From the cell containing the given text, extract its center point as [x, y] coordinate. 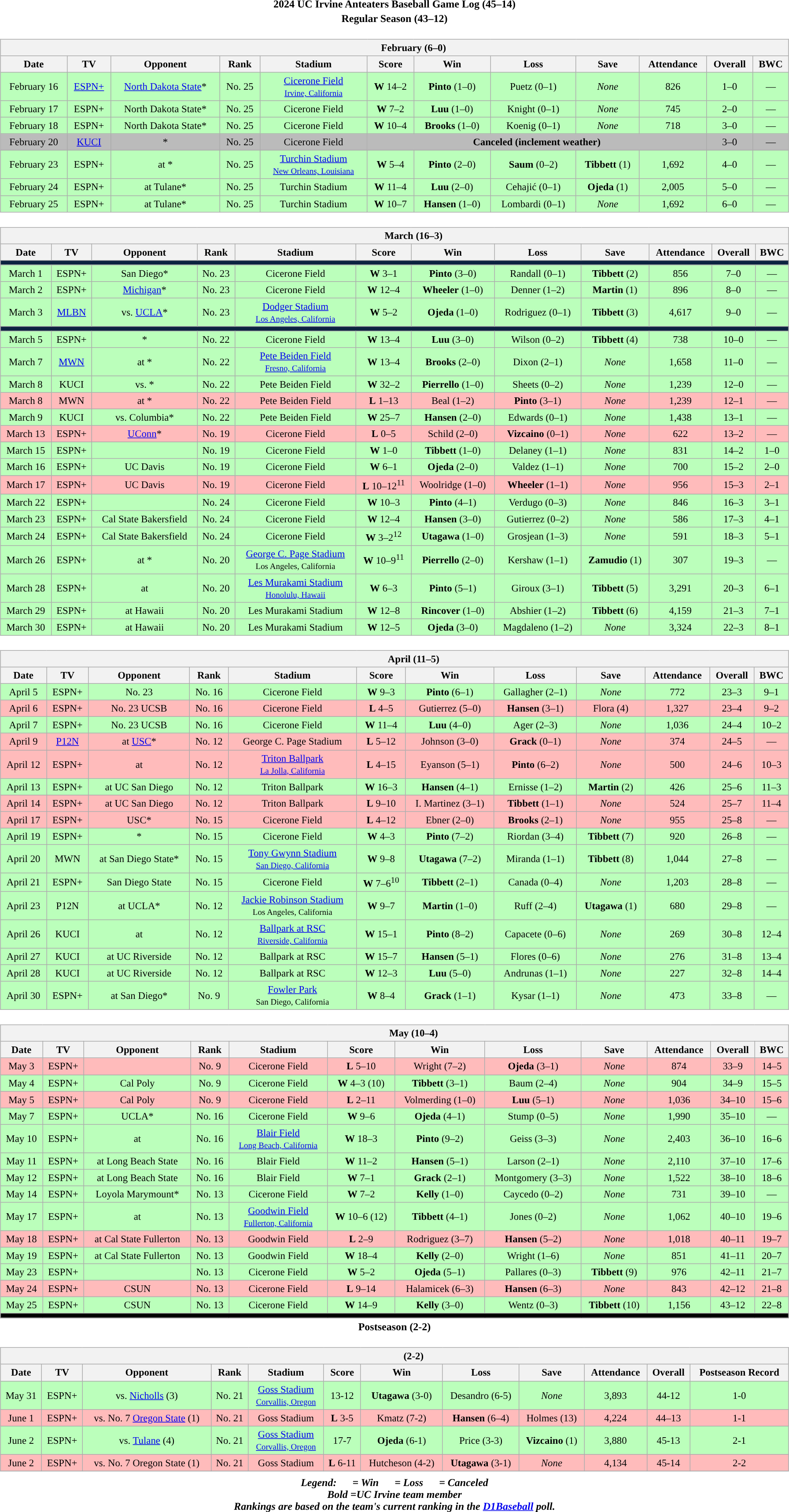
Larson (2–1) [533, 1161]
Pinto (6–1) [450, 692]
40–10 [733, 1216]
San Diego* [144, 273]
Miranda (1–1) [535, 859]
Tibbett (2) [615, 273]
Desandro (6-5) [481, 1395]
Tibbett (2–1) [450, 882]
680 [677, 906]
307 [681, 560]
12–0 [734, 384]
Grosjean (1–3) [538, 536]
February 16 [34, 86]
Schild (2–0) [453, 434]
30–8 [732, 934]
May 7 [22, 1116]
524 [677, 803]
42–12 [733, 1289]
Michigan* [144, 290]
Andrunas (1–1) [535, 973]
W 14–9 [361, 1305]
Brooks (1–0) [452, 126]
Flores (0–6) [535, 957]
Tibbett (9) [614, 1272]
March 30 [26, 627]
May 23 [22, 1272]
29–8 [732, 906]
Hansen (6–3) [533, 1289]
4–0 [730, 165]
May 24 [22, 1289]
956 [681, 484]
18–6 [771, 1178]
April 27 [24, 957]
Pinto (7–2) [450, 836]
745 [673, 109]
Pinto (4–1) [453, 502]
426 [677, 787]
Valdez (1–1) [538, 467]
Les Murakami StadiumHonolulu, Hawaii [295, 588]
Vizcaino (0–1) [538, 434]
Ebner (2–0) [450, 820]
13–1 [734, 418]
vs. Columbia* [144, 418]
May 14 [22, 1194]
USC* [139, 820]
25–6 [732, 787]
10–0 [734, 339]
February (6–0) [394, 48]
31–8 [732, 957]
March 26 [26, 560]
Wright (7–2) [439, 1066]
April 14 [24, 803]
Knight (0–1) [534, 109]
Verdugo (0–3) [538, 502]
2,403 [679, 1139]
Tibbett (3) [615, 312]
Abshier (1–2) [538, 611]
13–4 [771, 957]
Cicerone FieldIrvine, California [313, 86]
Luu (5–0) [450, 973]
Kelly (3–0) [439, 1305]
February 20 [34, 142]
May 4 [22, 1083]
Hansen (2–0) [453, 418]
Pinto (3–0) [453, 273]
March (16–3) [394, 235]
904 [679, 1083]
W 14–2 [391, 86]
17–3 [734, 519]
Pierrello (2–0) [453, 560]
Triton BallparkLa Jolla, California [292, 764]
W 18–3 [361, 1139]
May 10 [22, 1139]
February 24 [34, 187]
Martin (1) [615, 290]
February 18 [34, 126]
UCLA* [137, 1116]
May 19 [22, 1255]
22–8 [771, 1305]
14–2 [734, 451]
Tibbett (8) [610, 859]
1,658 [681, 362]
Luu (2–0) [452, 187]
24–5 [732, 741]
April 12 [24, 764]
Rincover (1–0) [453, 611]
Johnson (3–0) [450, 741]
8–1 [772, 627]
Grack (0–1) [535, 741]
Ager (2–3) [535, 725]
L 2–11 [361, 1100]
March 28 [26, 588]
March 5 [26, 339]
Montgomery (3–3) [533, 1178]
Blair FieldLong Beach, California [278, 1139]
Loyola Marymount* [137, 1194]
Caycedo (0–2) [533, 1194]
826 [673, 86]
2,110 [679, 1161]
Tibbett (3–1) [439, 1083]
Rodriguez (0–1) [538, 312]
Utagawa (1–0) [453, 536]
Flora (4) [610, 708]
16–3 [734, 502]
W 9–7 [381, 906]
W 12–8 [384, 611]
Kysar (1–1) [535, 995]
Ojeda (4–1) [439, 1116]
Denner (1–2) [538, 290]
33–9 [733, 1066]
17-7 [342, 1440]
L 4–12 [381, 820]
at San Diego State* [139, 859]
L 5–10 [361, 1066]
March 15 [26, 451]
February 17 [34, 109]
22–3 [734, 627]
Dodger StadiumLos Angeles, California [295, 312]
Kmatz (7-2) [402, 1418]
Lombardi (0–1) [534, 204]
Delaney (1–1) [538, 451]
227 [677, 973]
4,617 [681, 312]
500 [677, 764]
Riordan (3–4) [535, 836]
May 18 [22, 1239]
27–8 [732, 859]
W 11–2 [361, 1161]
591 [681, 536]
Geiss (3–3) [533, 1139]
Wilson (0–2) [538, 339]
Zamudio (1) [615, 560]
Utagawa (1) [610, 906]
March 16 [26, 467]
Pinto (9–2) [439, 1139]
Martin (1–0) [450, 906]
W 32–2 [384, 384]
6–1 [772, 588]
28–8 [732, 882]
Ernisse (1–2) [535, 787]
2,005 [673, 187]
43–12 [733, 1305]
Tibbett (1–0) [453, 451]
April 26 [24, 934]
3–1 [772, 502]
35–10 [733, 1116]
Vizcaino (1) [552, 1440]
May (10–4) [394, 1033]
Ojeda (5–1) [439, 1272]
9–1 [771, 692]
Wheeler (1–0) [453, 290]
Luu (4–0) [450, 725]
Baum (2–4) [533, 1083]
March 29 [26, 611]
W 9–3 [381, 692]
6–0 [730, 204]
851 [679, 1255]
April 21 [24, 882]
8–0 [734, 290]
586 [681, 519]
Gutierrez (0–2) [538, 519]
W 10–6 (12) [361, 1216]
March 2 [26, 290]
2–1 [772, 484]
Canceled (inclement weather) [537, 142]
W 16–3 [381, 787]
April 20 [24, 859]
41–11 [733, 1255]
Tibbett (6) [615, 611]
L 4–5 [381, 708]
May 25 [22, 1305]
3,291 [681, 588]
April 19 [24, 836]
13-12 [342, 1395]
Tibbett (10) [614, 1305]
772 [677, 692]
W 6–1 [384, 467]
Tibbett (4) [615, 339]
3,324 [681, 627]
34–9 [733, 1083]
Ojeda (2–0) [453, 467]
1,044 [677, 859]
45-14 [668, 1463]
Tibbett (7) [610, 836]
2-2 [739, 1463]
44–13 [668, 1418]
1,327 [677, 708]
Wheeler (1–1) [538, 484]
Eyanson (5–1) [450, 764]
Tony Gwynn StadiumSan Diego, California [292, 859]
Volmerding (1–0) [439, 1100]
vs. UCLA* [144, 312]
Puetz (0–1) [534, 86]
Pierrello (1–0) [453, 384]
3,893 [616, 1395]
Ballpark at RSCRiverside, California [292, 934]
Gutierrez (5–0) [450, 708]
February 23 [34, 165]
Pinto (8–2) [450, 934]
March 13 [26, 434]
24–4 [732, 725]
Wright (1–6) [533, 1255]
Kelly (2–0) [439, 1255]
831 [681, 451]
10–2 [771, 725]
38–10 [733, 1178]
Holmes (13) [552, 1418]
15–2 [734, 467]
Tibbett (5) [615, 588]
W 15–7 [381, 957]
39–10 [733, 1194]
976 [679, 1272]
Tibbett (1–1) [535, 803]
San Diego State [139, 882]
March 7 [26, 362]
W 4–3 (10) [361, 1083]
May 11 [22, 1161]
May 5 [22, 1100]
20–7 [771, 1255]
13–2 [734, 434]
846 [681, 502]
Saum (0–2) [534, 165]
W 3–1 [384, 273]
Gallagher (2–1) [535, 692]
920 [677, 836]
Pete Beiden FieldFresno, California [295, 362]
18–3 [734, 536]
Sheets (0–2) [538, 384]
Pinto (6–2) [535, 764]
Pinto (3–1) [538, 401]
622 [681, 434]
March 17 [26, 484]
Turchin StadiumNew Orleans, Louisiana [313, 165]
4,224 [616, 1418]
9–2 [771, 708]
23–3 [732, 692]
40–11 [733, 1239]
Pinto (2–0) [452, 165]
21–8 [771, 1289]
Ojeda (1) [608, 187]
W 7–610 [381, 882]
(2-2) [394, 1356]
11–4 [771, 803]
36–10 [733, 1139]
25–7 [732, 803]
W 5–4 [391, 165]
Woolridge (1–0) [453, 484]
L 10–1211 [384, 484]
1,990 [679, 1116]
Hutcheson (4-2) [402, 1463]
Magdaleno (1–2) [538, 627]
1-0 [739, 1395]
Hansen (3–0) [453, 519]
March 23 [26, 519]
1,438 [681, 418]
37–10 [733, 1161]
George C. Page StadiumLos Angeles, California [295, 560]
March 3 [26, 312]
Brooks (2–1) [535, 820]
Capacete (0–6) [535, 934]
Hansen (6–4) [481, 1418]
W 9–8 [381, 859]
19–6 [771, 1216]
W 18–4 [361, 1255]
W 10–4 [391, 126]
Price (3-3) [481, 1440]
11–0 [734, 362]
February 25 [34, 204]
vs. Tulane (4) [147, 1440]
March 1 [26, 273]
Halamicek (6–3) [439, 1289]
1,156 [679, 1305]
15–5 [771, 1083]
Randall (0–1) [538, 273]
269 [677, 934]
W 9–6 [361, 1116]
44-12 [668, 1395]
17–6 [771, 1161]
Wentz (0–3) [533, 1305]
May 31 [21, 1395]
Ojeda (1–0) [453, 312]
843 [679, 1289]
Rodriguez (3–7) [439, 1239]
April 13 [24, 787]
Fowler ParkSan Diego, California [292, 995]
Tibbett (4–1) [439, 1216]
4,134 [616, 1463]
9–0 [734, 312]
vs. Nicholls (3) [147, 1395]
W 15–1 [381, 934]
473 [677, 995]
Ojeda (6-1) [402, 1440]
15–6 [771, 1100]
1,203 [677, 882]
5–1 [772, 536]
April 6 [24, 708]
L 3-5 [342, 1418]
Hansen (3–1) [535, 708]
26–8 [732, 836]
16–6 [771, 1139]
955 [677, 820]
Utagawa (7–2) [450, 859]
I. Martinez (3–1) [450, 803]
21–7 [771, 1272]
Hansen (5–2) [533, 1239]
W 10–911 [384, 560]
Luu (5–1) [533, 1100]
March 24 [26, 536]
731 [679, 1194]
March 22 [26, 502]
Martin (2) [610, 787]
May 12 [22, 1178]
April 5 [24, 692]
12–1 [734, 401]
738 [681, 339]
12–4 [771, 934]
L 0–5 [384, 434]
L 4–15 [381, 764]
Utagawa (3-1) [481, 1463]
856 [681, 273]
Beal (1–2) [453, 401]
UConn* [144, 434]
14–4 [771, 973]
2-1 [739, 1440]
Cehajić (0–1) [534, 187]
21–3 [734, 611]
7–1 [772, 611]
W 7–1 [361, 1178]
W 1–0 [384, 451]
Goodwin FieldFullerton, California [278, 1216]
W 4–3 [381, 836]
15–3 [734, 484]
Hansen (1–0) [452, 204]
W 25–7 [384, 418]
Tibbett (1) [608, 165]
May 17 [22, 1216]
11–3 [771, 787]
April (11–5) [394, 659]
Utagawa (3-0) [402, 1395]
Edwards (0–1) [538, 418]
April 30 [24, 995]
Canada (0–4) [535, 882]
April 9 [24, 741]
896 [681, 290]
45-13 [668, 1440]
April 17 [24, 820]
March 9 [26, 418]
32–8 [732, 973]
Jackie Robinson StadiumLos Angeles, California [292, 906]
276 [677, 957]
Pinto (5–1) [453, 588]
374 [677, 741]
Brooks (2–0) [453, 362]
George C. Page Stadium [292, 741]
L 2–9 [361, 1239]
Pallares (0–3) [533, 1272]
L 1–13 [384, 401]
19–7 [771, 1239]
at UCLA* [139, 906]
W 12–3 [381, 973]
Grack (2–1) [439, 1178]
Dixon (2–1) [538, 362]
June 1 [21, 1418]
Ruff (2–4) [535, 906]
Postseason Record [739, 1373]
1,018 [679, 1239]
vs. * [144, 384]
April 28 [24, 973]
L 9–14 [361, 1289]
L 9–10 [381, 803]
Luu (1–0) [452, 109]
Ojeda (3–1) [533, 1066]
42–11 [733, 1272]
at USC* [139, 741]
Pinto (1–0) [452, 86]
14–5 [771, 1066]
20–3 [734, 588]
MLBN [71, 312]
24–6 [732, 764]
3,880 [616, 1440]
7–0 [734, 273]
19–3 [734, 560]
W 3–212 [384, 536]
L 5–12 [381, 741]
Koenig (0–1) [534, 126]
Ojeda (3–0) [453, 627]
5–0 [730, 187]
Kershaw (1–1) [538, 560]
718 [673, 126]
1,522 [679, 1178]
W 6–3 [384, 588]
W 10–3 [384, 502]
1,062 [679, 1216]
W 10–7 [391, 204]
May 3 [22, 1066]
Stump (0–5) [533, 1116]
1-1 [739, 1418]
4–1 [772, 519]
25–8 [732, 820]
700 [681, 467]
Hansen (4–1) [450, 787]
Jones (0–2) [533, 1216]
10–3 [771, 764]
April 23 [24, 906]
Luu (3–0) [453, 339]
L 6-11 [342, 1463]
at San Diego* [139, 995]
874 [679, 1066]
34–10 [733, 1100]
Grack (1–1) [450, 995]
4,159 [681, 611]
April 7 [24, 725]
23–4 [732, 708]
33–8 [732, 995]
Giroux (3–1) [538, 588]
W 8–4 [381, 995]
W 12–5 [384, 627]
Kelly (1–0) [439, 1194]
